Return [X, Y] of the center of cell containing provided text 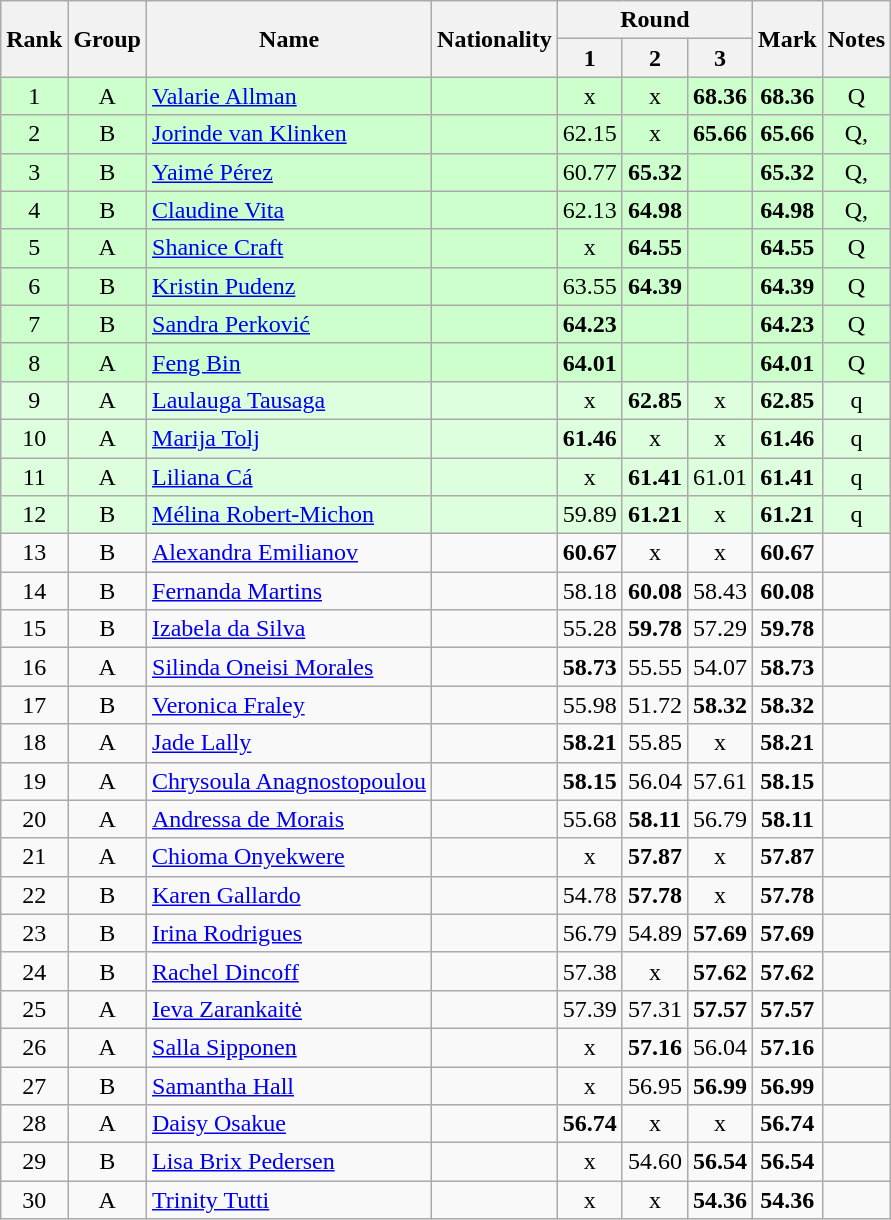
63.55 [590, 286]
16 [34, 667]
17 [34, 705]
55.68 [590, 819]
Kristin Pudenz [290, 286]
54.07 [720, 667]
57.39 [590, 1009]
24 [34, 971]
Jorinde van Klinken [290, 134]
19 [34, 781]
58.18 [590, 591]
14 [34, 591]
Ieva Zarankaitė [290, 1009]
29 [34, 1162]
Marija Tolj [290, 438]
55.55 [654, 667]
Lisa Brix Pedersen [290, 1162]
56.95 [654, 1085]
58.43 [720, 591]
Silinda Oneisi Morales [290, 667]
Jade Lally [290, 743]
9 [34, 400]
28 [34, 1124]
Laulauga Tausaga [290, 400]
62.15 [590, 134]
Sandra Perković [290, 324]
59.89 [590, 515]
25 [34, 1009]
Notes [856, 39]
Karen Gallardo [290, 895]
27 [34, 1085]
Shanice Craft [290, 248]
10 [34, 438]
6 [34, 286]
Nationality [495, 39]
55.28 [590, 629]
26 [34, 1047]
Samantha Hall [290, 1085]
Rank [34, 39]
4 [34, 210]
11 [34, 477]
Yaimé Pérez [290, 172]
13 [34, 553]
7 [34, 324]
Mark [788, 39]
15 [34, 629]
57.29 [720, 629]
Chioma Onyekwere [290, 857]
Claudine Vita [290, 210]
Chrysoula Anagnostopoulou [290, 781]
51.72 [654, 705]
30 [34, 1200]
Group [108, 39]
Daisy Osakue [290, 1124]
Liliana Cá [290, 477]
Mélina Robert-Michon [290, 515]
55.98 [590, 705]
Alexandra Emilianov [290, 553]
57.31 [654, 1009]
Fernanda Martins [290, 591]
62.13 [590, 210]
22 [34, 895]
8 [34, 362]
Salla Sipponen [290, 1047]
Rachel Dincoff [290, 971]
20 [34, 819]
21 [34, 857]
54.78 [590, 895]
Trinity Tutti [290, 1200]
57.38 [590, 971]
18 [34, 743]
61.01 [720, 477]
Round [654, 20]
Izabela da Silva [290, 629]
23 [34, 933]
54.89 [654, 933]
Feng Bin [290, 362]
57.61 [720, 781]
12 [34, 515]
5 [34, 248]
Irina Rodrigues [290, 933]
Valarie Allman [290, 96]
60.77 [590, 172]
55.85 [654, 743]
Andressa de Morais [290, 819]
Veronica Fraley [290, 705]
Name [290, 39]
54.60 [654, 1162]
